Extract the [x, y] coordinate from the center of the cell holding the provided text.  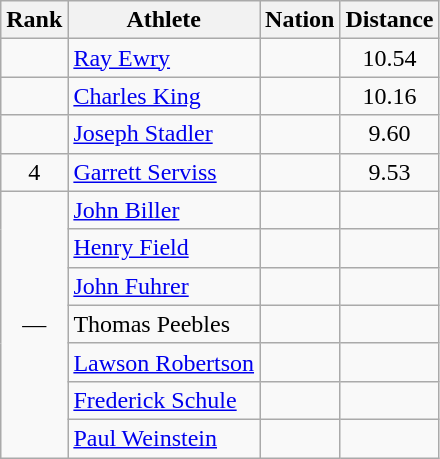
Rank [34, 20]
9.53 [390, 172]
Garrett Serviss [164, 172]
Distance [390, 20]
John Biller [164, 210]
Thomas Peebles [164, 324]
10.54 [390, 58]
Athlete [164, 20]
Frederick Schule [164, 400]
10.16 [390, 96]
Charles King [164, 96]
Henry Field [164, 248]
Paul Weinstein [164, 438]
9.60 [390, 134]
John Fuhrer [164, 286]
— [34, 324]
Joseph Stadler [164, 134]
Ray Ewry [164, 58]
Nation [300, 20]
Lawson Robertson [164, 362]
4 [34, 172]
